Output the (x, y) coordinate of the center of the cell containing the given text.  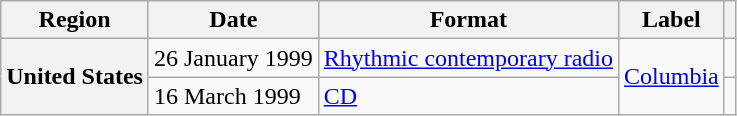
Label (672, 20)
Region (75, 20)
Date (233, 20)
26 January 1999 (233, 58)
Format (468, 20)
Columbia (672, 77)
Rhythmic contemporary radio (468, 58)
16 March 1999 (233, 96)
CD (468, 96)
United States (75, 77)
